Find where the given text appears and provide that cell's center as [X, Y] coordinate. 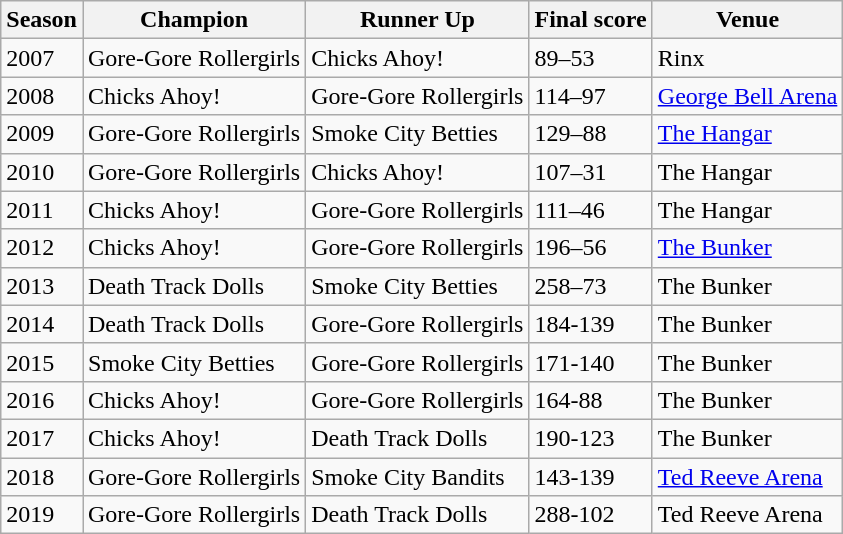
2012 [42, 248]
Final score [590, 20]
Runner Up [418, 20]
2010 [42, 172]
2009 [42, 134]
114–97 [590, 96]
Smoke City Bandits [418, 477]
143-139 [590, 477]
2007 [42, 58]
164-88 [590, 400]
288-102 [590, 515]
129–88 [590, 134]
Venue [748, 20]
2017 [42, 438]
2011 [42, 210]
111–46 [590, 210]
258–73 [590, 286]
190-123 [590, 438]
107–31 [590, 172]
2014 [42, 324]
2015 [42, 362]
2016 [42, 400]
184-139 [590, 324]
196–56 [590, 248]
Champion [194, 20]
2018 [42, 477]
Rinx [748, 58]
89–53 [590, 58]
171-140 [590, 362]
Season [42, 20]
2019 [42, 515]
George Bell Arena [748, 96]
2013 [42, 286]
2008 [42, 96]
